Pinpoint the cell where the given text exists, returning its [x, y] midpoint coordinate. 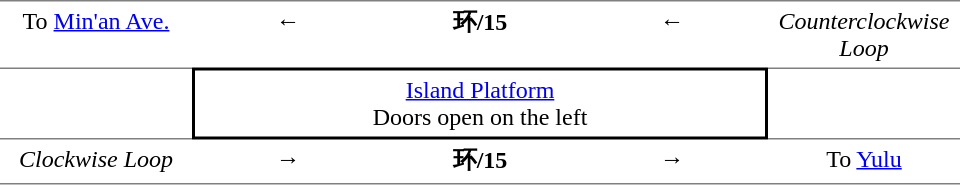
To Min'an Ave. [96, 34]
To Yulu [864, 162]
Clockwise Loop [96, 162]
Counterclockwise Loop [864, 34]
Island PlatformDoors open on the left [480, 104]
